Determine the (x, y) coordinate at the center of the cell enclosing the given text.  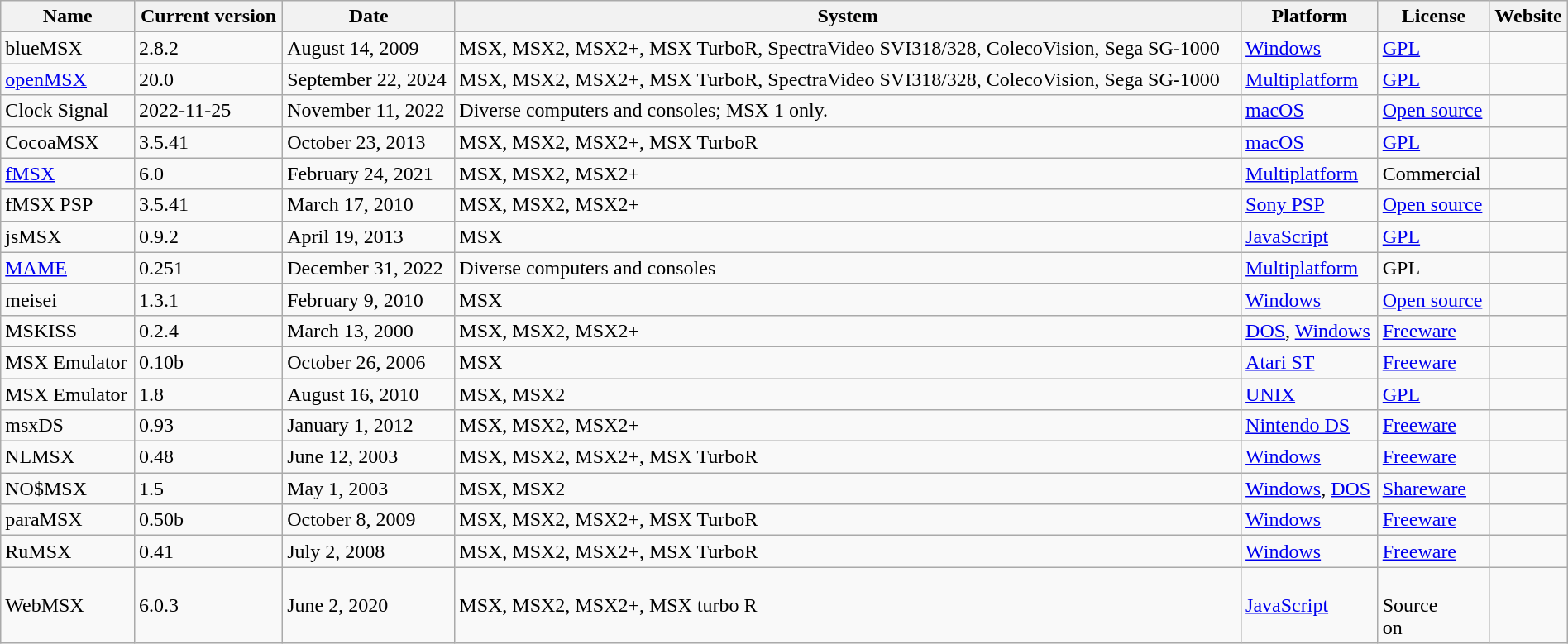
June 12, 2003 (369, 457)
Date (369, 17)
1.3.1 (208, 299)
July 2, 2008 (369, 551)
March 13, 2000 (369, 331)
Atari ST (1310, 362)
fMSX (68, 174)
0.2.4 (208, 331)
2.8.2 (208, 48)
October 23, 2013 (369, 142)
MSKISS (68, 331)
January 1, 2012 (369, 426)
System (849, 17)
March 17, 2010 (369, 205)
Name (68, 17)
License (1434, 17)
June 2, 2020 (369, 605)
CocoaMSX (68, 142)
blueMSX (68, 48)
DOS, Windows (1310, 331)
September 22, 2024 (369, 79)
NO$MSX (68, 489)
0.41 (208, 551)
RuMSX (68, 551)
0.48 (208, 457)
November 11, 2022 (369, 111)
Platform (1310, 17)
Windows, DOS (1310, 489)
MAME (68, 268)
Sony PSP (1310, 205)
Sourceon (1434, 605)
6.0 (208, 174)
August 16, 2010 (369, 394)
February 24, 2021 (369, 174)
2022-11-25 (208, 111)
Current version (208, 17)
jsMSX (68, 236)
msxDS (68, 426)
UNIX (1310, 394)
May 1, 2003 (369, 489)
Website (1528, 17)
WebMSX (68, 605)
0.9.2 (208, 236)
openMSX (68, 79)
paraMSX (68, 520)
Nintendo DS (1310, 426)
Diverse computers and consoles (849, 268)
Clock Signal (68, 111)
fMSX PSP (68, 205)
0.251 (208, 268)
0.50b (208, 520)
Commercial (1434, 174)
October 26, 2006 (369, 362)
0.10b (208, 362)
NLMSX (68, 457)
1.8 (208, 394)
October 8, 2009 (369, 520)
April 19, 2013 (369, 236)
December 31, 2022 (369, 268)
meisei (68, 299)
6.0.3 (208, 605)
1.5 (208, 489)
Diverse computers and consoles; MSX 1 only. (849, 111)
February 9, 2010 (369, 299)
20.0 (208, 79)
Shareware (1434, 489)
August 14, 2009 (369, 48)
0.93 (208, 426)
MSX, MSX2, MSX2+, MSX turbo R (849, 605)
